Determine the (X, Y) coordinate at the center of the cell enclosing the given text.  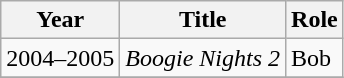
Year (60, 20)
Title (203, 20)
Bob (315, 58)
Role (315, 20)
Boogie Nights 2 (203, 58)
2004–2005 (60, 58)
